Identify which cell holds the provided text, then report its [X, Y] central coordinate. 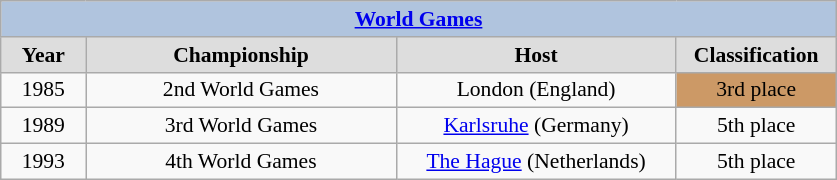
Year [44, 55]
1993 [44, 162]
3rd place [756, 90]
Karlsruhe (Germany) [536, 126]
2nd World Games [241, 90]
Championship [241, 55]
3rd World Games [241, 126]
The Hague (Netherlands) [536, 162]
4th World Games [241, 162]
World Games [419, 19]
Host [536, 55]
London (England) [536, 90]
Classification [756, 55]
1989 [44, 126]
1985 [44, 90]
